Determine the (x, y) coordinate at the center of the cell enclosing the given text.  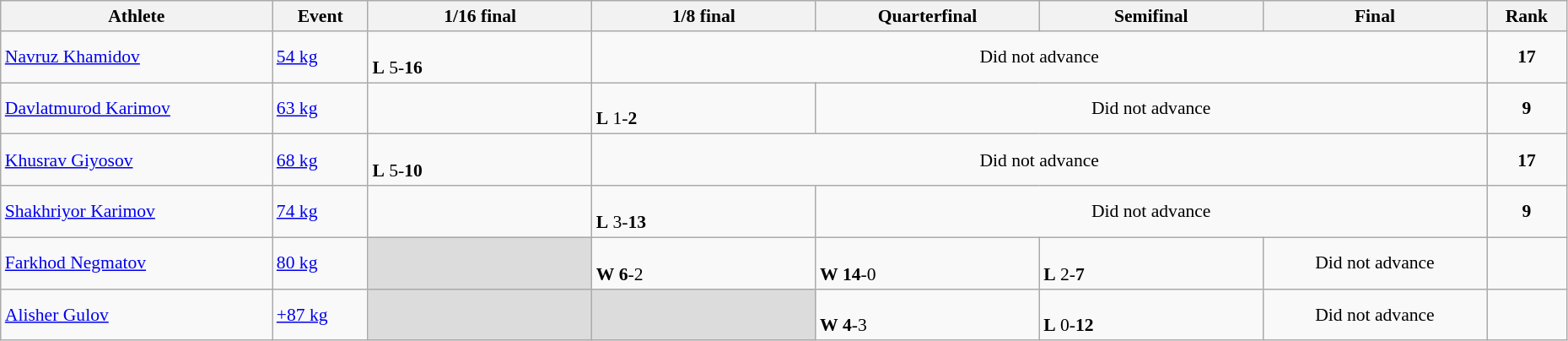
Davlatmurod Karimov (137, 108)
1/16 final (479, 16)
Event (321, 16)
80 kg (321, 263)
74 kg (321, 211)
L 0-12 (1150, 314)
68 kg (321, 160)
W 6-2 (703, 263)
Final (1375, 16)
L 5-16 (479, 57)
Navruz Khamidov (137, 57)
Shakhriyor Karimov (137, 211)
L 3-13 (703, 211)
Semifinal (1150, 16)
+87 kg (321, 314)
Quarterfinal (928, 16)
Khusrav Giyosov (137, 160)
63 kg (321, 108)
1/8 final (703, 16)
W 4-3 (928, 314)
Rank (1527, 16)
Athlete (137, 16)
W 14-0 (928, 263)
Farkhod Negmatov (137, 263)
L 1-2 (703, 108)
L 2-7 (1150, 263)
54 kg (321, 57)
Alisher Gulov (137, 314)
L 5-10 (479, 160)
